Return the (x, y) coordinate for the center point of the cell that contains the specified text.  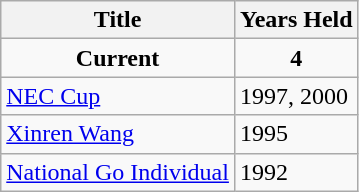
Current (118, 58)
1992 (296, 172)
Title (118, 20)
Xinren Wang (118, 134)
1995 (296, 134)
4 (296, 58)
NEC Cup (118, 96)
Years Held (296, 20)
1997, 2000 (296, 96)
National Go Individual (118, 172)
